Determine the (X, Y) coordinate at the center of the cell enclosing the given text.  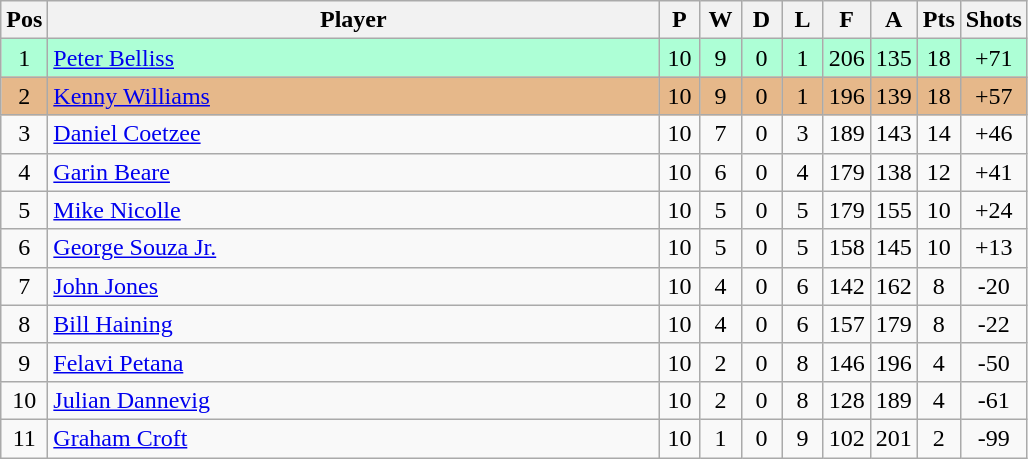
139 (894, 96)
D (762, 20)
P (680, 20)
-61 (994, 400)
+24 (994, 210)
+46 (994, 134)
138 (894, 172)
Julian Dannevig (354, 400)
Pos (24, 20)
Player (354, 20)
145 (894, 248)
Daniel Coetzee (354, 134)
L (802, 20)
Garin Beare (354, 172)
Bill Haining (354, 324)
-22 (994, 324)
135 (894, 58)
+41 (994, 172)
157 (846, 324)
201 (894, 438)
206 (846, 58)
142 (846, 286)
Kenny Williams (354, 96)
11 (24, 438)
12 (938, 172)
128 (846, 400)
Graham Croft (354, 438)
Mike Nicolle (354, 210)
Pts (938, 20)
102 (846, 438)
158 (846, 248)
+71 (994, 58)
W (720, 20)
155 (894, 210)
+13 (994, 248)
162 (894, 286)
F (846, 20)
A (894, 20)
Peter Belliss (354, 58)
Felavi Petana (354, 362)
146 (846, 362)
-20 (994, 286)
-50 (994, 362)
14 (938, 134)
+57 (994, 96)
143 (894, 134)
-99 (994, 438)
George Souza Jr. (354, 248)
Shots (994, 20)
John Jones (354, 286)
